Extract the (x, y) coordinate from the center of the cell holding the provided text.  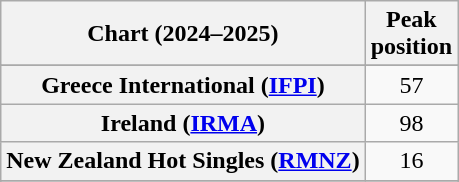
Greece International (IFPI) (183, 85)
Chart (2024–2025) (183, 34)
16 (411, 161)
98 (411, 123)
Ireland (IRMA) (183, 123)
New Zealand Hot Singles (RMNZ) (183, 161)
Peakposition (411, 34)
57 (411, 85)
